Provide the (x, y) coordinate of the cell's center where the given text is located.  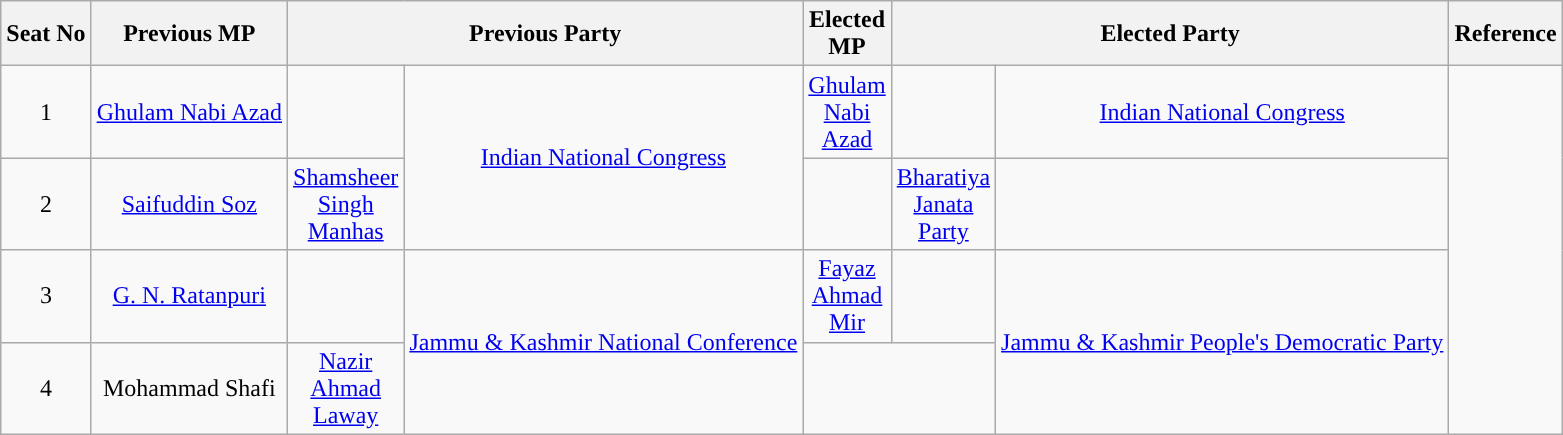
Saifuddin Soz (189, 204)
Elected Party (1170, 34)
Reference (1506, 34)
3 (46, 296)
Previous MP (189, 34)
Mohammad Shafi (189, 388)
Fayaz Ahmad Mir (847, 296)
Nazir Ahmad Laway (346, 388)
Previous Party (546, 34)
Shamsheer Singh Manhas (346, 204)
1 (46, 112)
Bharatiya Janata Party (943, 204)
2 (46, 204)
Jammu & Kashmir National Conference (604, 342)
Elected MP (847, 34)
Jammu & Kashmir People's Democratic Party (1222, 342)
G. N. Ratanpuri (189, 296)
Seat No (46, 34)
4 (46, 388)
